Scan for the cell matching the given text and deliver its (X, Y) coordinate at center. 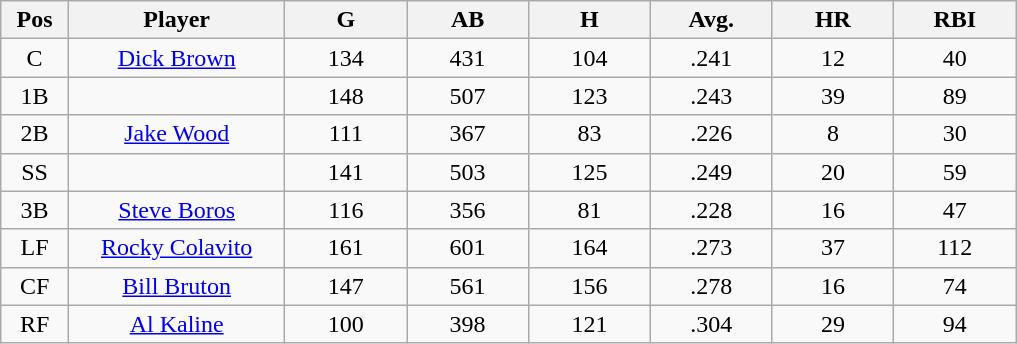
83 (589, 134)
C (35, 58)
121 (589, 324)
2B (35, 134)
81 (589, 210)
134 (346, 58)
37 (833, 248)
39 (833, 96)
74 (955, 286)
RBI (955, 20)
Al Kaline (176, 324)
148 (346, 96)
431 (468, 58)
112 (955, 248)
Rocky Colavito (176, 248)
.226 (711, 134)
156 (589, 286)
164 (589, 248)
HR (833, 20)
H (589, 20)
LF (35, 248)
RF (35, 324)
111 (346, 134)
356 (468, 210)
.228 (711, 210)
601 (468, 248)
161 (346, 248)
104 (589, 58)
30 (955, 134)
.249 (711, 172)
40 (955, 58)
CF (35, 286)
561 (468, 286)
Jake Wood (176, 134)
.304 (711, 324)
12 (833, 58)
Dick Brown (176, 58)
29 (833, 324)
507 (468, 96)
AB (468, 20)
8 (833, 134)
147 (346, 286)
116 (346, 210)
.241 (711, 58)
G (346, 20)
100 (346, 324)
367 (468, 134)
.273 (711, 248)
94 (955, 324)
1B (35, 96)
.278 (711, 286)
Bill Bruton (176, 286)
Player (176, 20)
398 (468, 324)
Steve Boros (176, 210)
Pos (35, 20)
59 (955, 172)
141 (346, 172)
.243 (711, 96)
89 (955, 96)
503 (468, 172)
47 (955, 210)
123 (589, 96)
3B (35, 210)
Avg. (711, 20)
20 (833, 172)
SS (35, 172)
125 (589, 172)
